Identify which cell holds the provided text, then report its (X, Y) central coordinate. 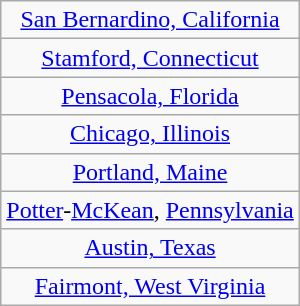
Portland, Maine (150, 172)
Potter-McKean, Pennsylvania (150, 210)
Fairmont, West Virginia (150, 286)
Austin, Texas (150, 248)
San Bernardino, California (150, 20)
Pensacola, Florida (150, 96)
Chicago, Illinois (150, 134)
Stamford, Connecticut (150, 58)
